Extract the (X, Y) coordinate from the center of the cell holding the provided text.  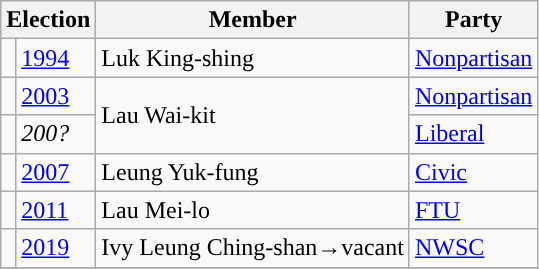
2011 (56, 210)
1994 (56, 58)
Election (48, 20)
Lau Wai-kit (253, 115)
Lau Mei-lo (253, 210)
2019 (56, 248)
Member (253, 20)
200? (56, 134)
NWSC (473, 248)
Luk King-shing (253, 58)
Ivy Leung Ching-shan→vacant (253, 248)
2007 (56, 172)
Civic (473, 172)
2003 (56, 96)
Liberal (473, 134)
Leung Yuk-fung (253, 172)
FTU (473, 210)
Party (473, 20)
